Provide the [x, y] coordinate of the cell's center where the given text is located.  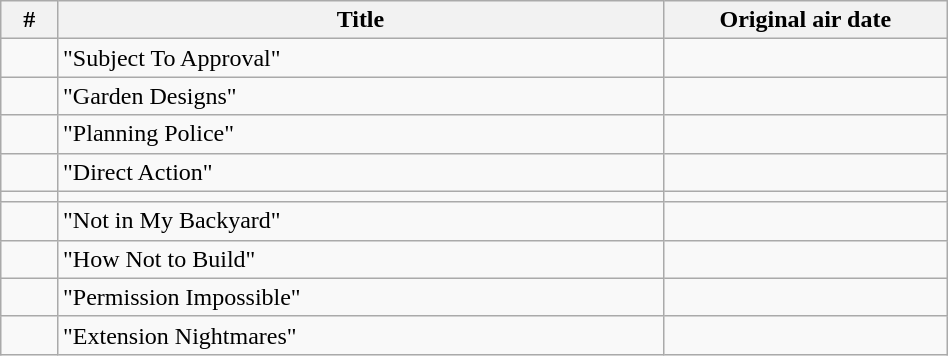
"Garden Designs" [361, 96]
"Not in My Backyard" [361, 221]
Original air date [805, 20]
"Planning Police" [361, 134]
"Extension Nightmares" [361, 335]
"Direct Action" [361, 172]
Title [361, 20]
"Permission Impossible" [361, 297]
"How Not to Build" [361, 259]
# [30, 20]
"Subject To Approval" [361, 58]
